Identify which cell holds the provided text, then report its [X, Y] central coordinate. 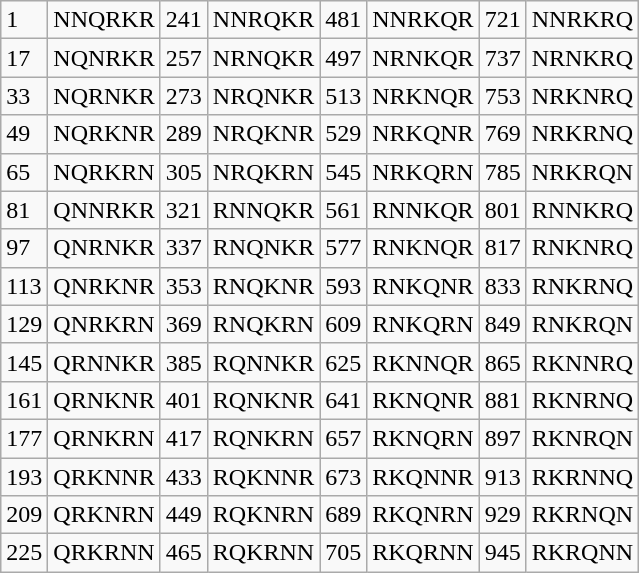
NQRKRN [104, 172]
RNNKRQ [582, 210]
NQRKNR [104, 134]
QNRNKR [104, 248]
RQKRNN [263, 553]
RNKNRQ [582, 248]
161 [24, 400]
849 [502, 324]
705 [344, 553]
NRNKRQ [582, 58]
177 [24, 438]
833 [502, 286]
RNNQKR [263, 210]
481 [344, 20]
RKNRQN [582, 438]
RKRNNQ [582, 477]
NRKRNQ [582, 134]
593 [344, 286]
769 [502, 134]
145 [24, 362]
305 [184, 172]
609 [344, 324]
RNQKRN [263, 324]
QRKNRN [104, 515]
369 [184, 324]
NRNKQR [423, 58]
NRKRQN [582, 172]
737 [502, 58]
817 [502, 248]
RQNKNR [263, 400]
689 [344, 515]
401 [184, 400]
RNQKNR [263, 286]
257 [184, 58]
417 [184, 438]
65 [24, 172]
241 [184, 20]
897 [502, 438]
RNKRQN [582, 324]
NRNQKR [263, 58]
NNRKQR [423, 20]
225 [24, 553]
321 [184, 210]
529 [344, 134]
NNRQKR [263, 20]
RQKNNR [263, 477]
NRKNRQ [582, 96]
RQNNKR [263, 362]
97 [24, 248]
RKNQNR [423, 400]
RKQNRN [423, 515]
129 [24, 324]
NNRKRQ [582, 20]
QRNKRN [104, 438]
QRNKNR [104, 400]
433 [184, 477]
449 [184, 515]
289 [184, 134]
33 [24, 96]
385 [184, 362]
353 [184, 286]
QNNRKR [104, 210]
913 [502, 477]
81 [24, 210]
193 [24, 477]
785 [502, 172]
929 [502, 515]
RNKRNQ [582, 286]
577 [344, 248]
NRKQNR [423, 134]
657 [344, 438]
NRKNQR [423, 96]
NQRNKR [104, 96]
497 [344, 58]
QNRKRN [104, 324]
RKNQRN [423, 438]
NRQNKR [263, 96]
337 [184, 248]
513 [344, 96]
RNKQNR [423, 286]
49 [24, 134]
RNQNKR [263, 248]
RNKQRN [423, 324]
625 [344, 362]
RKQNNR [423, 477]
QRNNKR [104, 362]
RKRNQN [582, 515]
945 [502, 553]
NRQKNR [263, 134]
273 [184, 96]
RKQRNN [423, 553]
RNKNQR [423, 248]
865 [502, 362]
561 [344, 210]
RKNNRQ [582, 362]
NRQKRN [263, 172]
881 [502, 400]
113 [24, 286]
1 [24, 20]
545 [344, 172]
NQNRKR [104, 58]
641 [344, 400]
RKNNQR [423, 362]
NRKQRN [423, 172]
NNQRKR [104, 20]
465 [184, 553]
QRKRNN [104, 553]
RQNKRN [263, 438]
801 [502, 210]
RNNKQR [423, 210]
RKRQNN [582, 553]
673 [344, 477]
RQKNRN [263, 515]
209 [24, 515]
17 [24, 58]
QNRKNR [104, 286]
721 [502, 20]
QRKNNR [104, 477]
RKNRNQ [582, 400]
753 [502, 96]
